Identify which cell holds the provided text, then report its [X, Y] central coordinate. 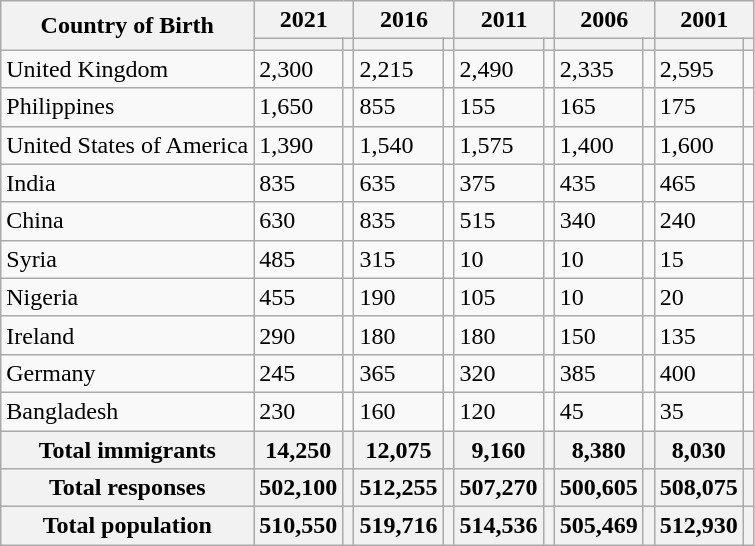
515 [498, 221]
315 [398, 259]
8,380 [598, 449]
1,400 [598, 145]
1,600 [698, 145]
385 [598, 373]
375 [498, 183]
230 [298, 411]
635 [398, 183]
120 [498, 411]
2021 [304, 20]
2,300 [298, 69]
465 [698, 183]
500,605 [598, 488]
630 [298, 221]
105 [498, 297]
United Kingdom [128, 69]
245 [298, 373]
340 [598, 221]
Germany [128, 373]
507,270 [498, 488]
9,160 [498, 449]
United States of America [128, 145]
435 [598, 183]
1,540 [398, 145]
155 [498, 107]
Nigeria [128, 297]
2,335 [598, 69]
150 [598, 335]
Syria [128, 259]
855 [398, 107]
240 [698, 221]
512,255 [398, 488]
290 [298, 335]
Total responses [128, 488]
14,250 [298, 449]
455 [298, 297]
175 [698, 107]
2016 [404, 20]
2,215 [398, 69]
15 [698, 259]
45 [598, 411]
502,100 [298, 488]
Country of Birth [128, 26]
2,595 [698, 69]
20 [698, 297]
1,390 [298, 145]
505,469 [598, 526]
165 [598, 107]
India [128, 183]
508,075 [698, 488]
Philippines [128, 107]
Ireland [128, 335]
190 [398, 297]
485 [298, 259]
2006 [604, 20]
2,490 [498, 69]
Bangladesh [128, 411]
1,650 [298, 107]
8,030 [698, 449]
Total population [128, 526]
135 [698, 335]
510,550 [298, 526]
519,716 [398, 526]
512,930 [698, 526]
Total immigrants [128, 449]
514,536 [498, 526]
12,075 [398, 449]
2011 [504, 20]
China [128, 221]
320 [498, 373]
400 [698, 373]
160 [398, 411]
1,575 [498, 145]
2001 [704, 20]
35 [698, 411]
365 [398, 373]
